Locate the cell with the specified text and output its [X, Y] center coordinate. 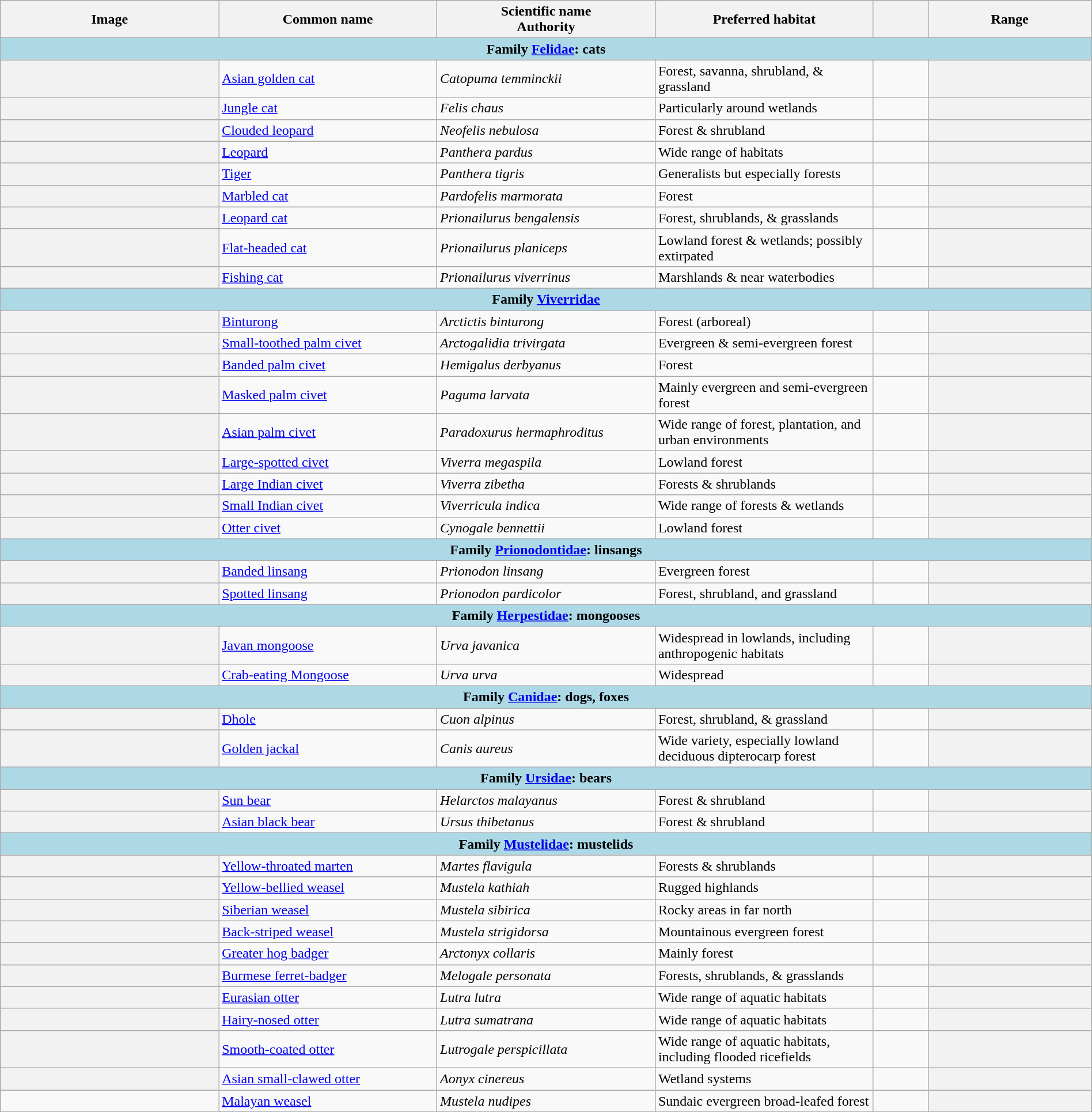
Forest, shrublands, & grasslands [764, 218]
Greater hog badger [328, 954]
Lutra lutra [546, 997]
Mountainous evergreen forest [764, 932]
Binturong [328, 321]
Widespread in lowlands, including anthropogenic habitats [764, 645]
Family Mustelidae: mustelids [546, 844]
Family Herpestidae: mongooses [546, 615]
Eurasian otter [328, 997]
Viverra megaspila [546, 462]
Fishing cat [328, 277]
Arctogalidia trivirgata [546, 343]
Tiger [328, 174]
Common name [328, 20]
Sundaic evergreen broad-leafed forest [764, 1101]
Wide range of forests & wetlands [764, 506]
Flat-headed cat [328, 248]
Small Indian civet [328, 506]
Paguma larvata [546, 395]
Ursus thibetanus [546, 822]
Prionailurus viverrinus [546, 277]
Martes flavigula [546, 866]
Asian golden cat [328, 78]
Small-toothed palm civet [328, 343]
Pardofelis marmorata [546, 196]
Yellow-throated marten [328, 866]
Wide range of habitats [764, 152]
Urva javanica [546, 645]
Canis aureus [546, 749]
Prionailurus bengalensis [546, 218]
Widespread [764, 675]
Javan mongoose [328, 645]
Helarctos malayanus [546, 800]
Golden jackal [328, 749]
Prionailurus planiceps [546, 248]
Arctictis binturong [546, 321]
Banded palm civet [328, 365]
Aonyx cinereus [546, 1079]
Evergreen & semi-evergreen forest [764, 343]
Back-striped weasel [328, 932]
Spotted linsang [328, 593]
Cynogale bennettii [546, 528]
Masked palm civet [328, 395]
Rocky areas in far north [764, 910]
Melogale personata [546, 975]
Generalists but especially forests [764, 174]
Range [1010, 20]
Leopard [328, 152]
Arctonyx collaris [546, 954]
Particularly around wetlands [764, 108]
Evergreen forest [764, 572]
Viverricula indica [546, 506]
Mustela sibirica [546, 910]
Asian black bear [328, 822]
Large Indian civet [328, 484]
Marshlands & near waterbodies [764, 277]
Wide range of forest, plantation, and urban environments [764, 432]
Forest, savanna, shrubland, & grassland [764, 78]
Urva urva [546, 675]
Viverra zibetha [546, 484]
Forests, shrublands, & grasslands [764, 975]
Mainly evergreen and semi-evergreen forest [764, 395]
Family Prionodontidae: linsangs [546, 550]
Lutra sumatrana [546, 1019]
Large-spotted civet [328, 462]
Panthera pardus [546, 152]
Malayan weasel [328, 1101]
Rugged highlands [764, 888]
Lowland forest & wetlands; possibly extirpated [764, 248]
Family Ursidae: bears [546, 778]
Catopuma temminckii [546, 78]
Hairy-nosed otter [328, 1019]
Mustela kathiah [546, 888]
Family Felidae: cats [546, 49]
Family Viverridae [546, 299]
Neofelis nebulosa [546, 130]
Marbled cat [328, 196]
Wetland systems [764, 1079]
Forest, shrubland, & grassland [764, 718]
Jungle cat [328, 108]
Lutrogale perspicillata [546, 1049]
Cuon alpinus [546, 718]
Burmese ferret-badger [328, 975]
Dhole [328, 718]
Prionodon pardicolor [546, 593]
Felis chaus [546, 108]
Prionodon linsang [546, 572]
Preferred habitat [764, 20]
Asian palm civet [328, 432]
Forest (arboreal) [764, 321]
Banded linsang [328, 572]
Family Canidae: dogs, foxes [546, 697]
Hemigalus derbyanus [546, 365]
Clouded leopard [328, 130]
Leopard cat [328, 218]
Image [109, 20]
Mustela nudipes [546, 1101]
Wide range of aquatic habitats, including flooded ricefields [764, 1049]
Forest, shrubland, and grassland [764, 593]
Paradoxurus hermaphroditus [546, 432]
Otter civet [328, 528]
Yellow-bellied weasel [328, 888]
Siberian weasel [328, 910]
Panthera tigris [546, 174]
Wide variety, especially lowland deciduous dipterocarp forest [764, 749]
Asian small-clawed otter [328, 1079]
Mainly forest [764, 954]
Scientific nameAuthority [546, 20]
Crab-eating Mongoose [328, 675]
Smooth-coated otter [328, 1049]
Sun bear [328, 800]
Mustela strigidorsa [546, 932]
